Output the [x, y] coordinate of the center of the cell containing the given text.  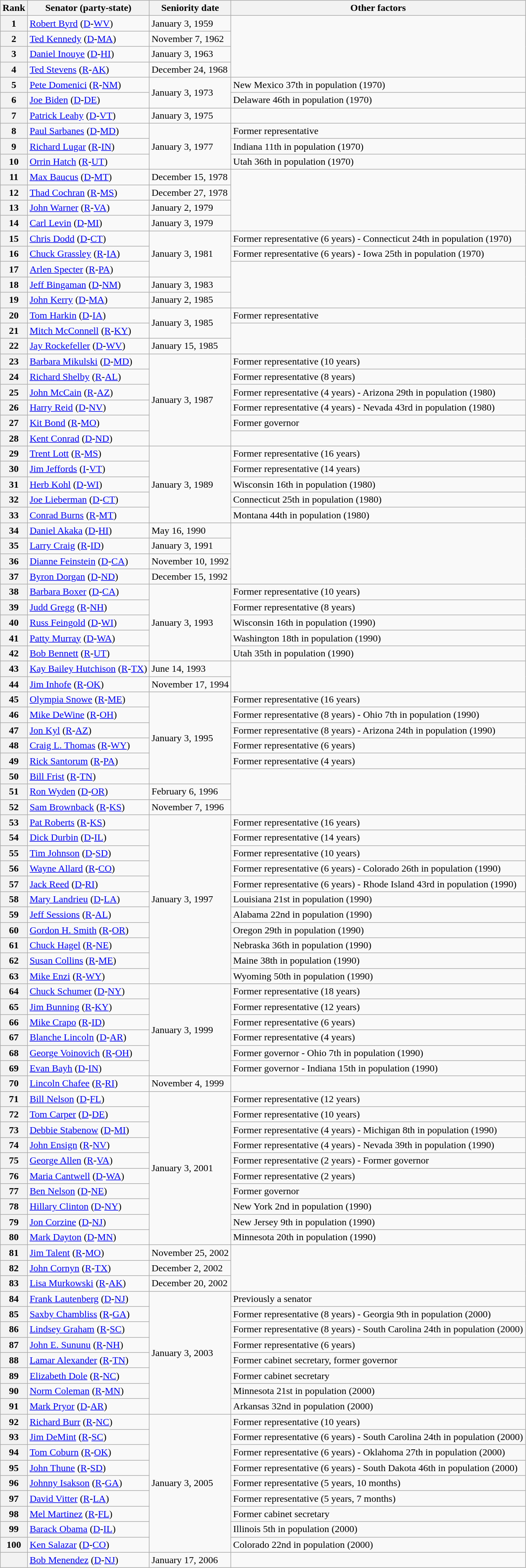
Bob Bennett (R-UT) [88, 653]
36 [14, 561]
January 17, 2006 [190, 1560]
84 [14, 1299]
29 [14, 454]
Kent Conrad (D-ND) [88, 438]
November 17, 1994 [190, 684]
Jim Inhofe (R-OK) [88, 684]
Mark Dayton (D-MN) [88, 1237]
92 [14, 1421]
88 [14, 1360]
Gordon H. Smith (R-OR) [88, 930]
43 [14, 669]
Joe Biden (D-DE) [88, 100]
70 [14, 1084]
Harry Reid (D-NV) [88, 407]
John Warner (R-VA) [88, 208]
Mark Pryor (D-AR) [88, 1406]
95 [14, 1468]
64 [14, 992]
Mike DeWine (R-OH) [88, 715]
Daniel Inouye (D-HI) [88, 54]
74 [14, 1145]
Jim Jeffords (I-VT) [88, 469]
December 24, 1968 [190, 69]
61 [14, 945]
38 [14, 592]
Patrick Leahy (D-VT) [88, 115]
Bill Nelson (D-FL) [88, 1099]
George Voinovich (R-OH) [88, 1053]
48 [14, 746]
January 3, 1991 [190, 546]
February 6, 1996 [190, 792]
January 3, 1981 [190, 254]
Former representative (4 years) - Nevada 39th in population (1990) [378, 1145]
Previously a senator [378, 1299]
47 [14, 730]
90 [14, 1391]
8 [14, 131]
6 [14, 100]
January 3, 2001 [190, 1168]
Craig L. Thomas (R-WY) [88, 746]
69 [14, 1068]
Seniority date [190, 8]
Jim Bunning (R-KY) [88, 1007]
Indiana 11th in population (1970) [378, 146]
49 [14, 761]
85 [14, 1314]
86 [14, 1329]
Chuck Schumer (D-NY) [88, 992]
62 [14, 961]
Rank [14, 8]
Mary Landrieu (D-LA) [88, 899]
77 [14, 1191]
94 [14, 1453]
40 [14, 623]
Johnny Isakson (R-GA) [88, 1483]
56 [14, 868]
Joe Lieberman (D-CT) [88, 500]
January 3, 1999 [190, 1030]
Ken Salazar (D-CO) [88, 1545]
Pat Roberts (R-KS) [88, 822]
25 [14, 392]
9 [14, 146]
Former representative (2 years) - Former governor [378, 1160]
45 [14, 700]
91 [14, 1406]
David Vitter (R-LA) [88, 1499]
Montana 44th in population (1980) [378, 515]
Former representative (6 years) - Iowa 25th in population (1970) [378, 254]
42 [14, 653]
Louisiana 21st in population (1990) [378, 899]
Jay Rockefeller (D-WV) [88, 346]
John Thune (R-SD) [88, 1468]
Jon Corzine (D-NJ) [88, 1222]
Alabama 22nd in population (1990) [378, 914]
Lindsey Graham (R-SC) [88, 1329]
December 15, 1992 [190, 576]
November 10, 1992 [190, 561]
100 [14, 1545]
18 [14, 285]
December 20, 2002 [190, 1283]
Former cabinet secretary, former governor [378, 1360]
Herb Kohl (D-WI) [88, 484]
34 [14, 530]
Bob Menendez (D-NJ) [88, 1560]
Carl Levin (D-MI) [88, 223]
January 3, 1977 [190, 146]
67 [14, 1038]
Lincoln Chafee (R-RI) [88, 1084]
79 [14, 1222]
Former representative (4 years) - Michigan 8th in population (1990) [378, 1130]
89 [14, 1375]
11 [14, 177]
Former representative (8 years) - South Carolina 24th in population (2000) [378, 1329]
Frank Lautenberg (D-NJ) [88, 1299]
Lamar Alexander (R-TN) [88, 1360]
93 [14, 1437]
19 [14, 300]
68 [14, 1053]
26 [14, 407]
24 [14, 377]
Former representative (6 years) - South Carolina 24th in population (2000) [378, 1437]
83 [14, 1283]
Chris Dodd (D-CT) [88, 239]
53 [14, 822]
Sam Brownback (R-KS) [88, 807]
Maria Cantwell (D-WA) [88, 1176]
January 3, 1959 [190, 23]
78 [14, 1207]
54 [14, 838]
November 7, 1962 [190, 39]
Kit Bond (R-MO) [88, 423]
Colorado 22nd in population (2000) [378, 1545]
Minnesota 20th in population (1990) [378, 1237]
Ben Nelson (D-NE) [88, 1191]
June 14, 1993 [190, 669]
Ted Stevens (R-AK) [88, 69]
50 [14, 776]
Richard Burr (R-NC) [88, 1421]
Former representative (8 years) - Arizona 24th in population (1990) [378, 730]
May 16, 1990 [190, 530]
January 3, 1963 [190, 54]
Former governor - Indiana 15th in population (1990) [378, 1068]
12 [14, 193]
January 2, 1979 [190, 208]
January 3, 1997 [190, 899]
75 [14, 1160]
John Kerry (D-MA) [88, 300]
Elizabeth Dole (R-NC) [88, 1375]
January 3, 1985 [190, 323]
17 [14, 269]
7 [14, 115]
Olympia Snowe (R-ME) [88, 700]
December 2, 2002 [190, 1268]
Barack Obama (D-IL) [88, 1529]
76 [14, 1176]
Connecticut 25th in population (1980) [378, 500]
Illinois 5th in population (2000) [378, 1529]
35 [14, 546]
Evan Bayh (D-IN) [88, 1068]
97 [14, 1499]
John McCain (R-AZ) [88, 392]
John Ensign (R-NV) [88, 1145]
96 [14, 1483]
59 [14, 914]
39 [14, 607]
Utah 36th in population (1970) [378, 161]
Paul Sarbanes (D-MD) [88, 131]
Orrin Hatch (R-UT) [88, 161]
December 15, 1978 [190, 177]
Wisconsin 16th in population (1990) [378, 623]
Wyoming 50th in population (1990) [378, 976]
Ted Kennedy (D-MA) [88, 39]
January 3, 1979 [190, 223]
44 [14, 684]
John Cornyn (R-TX) [88, 1268]
37 [14, 576]
41 [14, 638]
16 [14, 254]
58 [14, 899]
Jim Talent (R-MO) [88, 1253]
January 2, 1985 [190, 300]
Mitch McConnell (R-KY) [88, 331]
Former representative (6 years) - Oklahoma 27th in population (2000) [378, 1453]
10 [14, 161]
Delaware 46th in population (1970) [378, 100]
Richard Shelby (R-AL) [88, 377]
January 3, 1987 [190, 400]
January 3, 1995 [190, 738]
Former representative (6 years) - Connecticut 24th in population (1970) [378, 239]
60 [14, 930]
January 3, 1993 [190, 623]
New Mexico 37th in population (1970) [378, 85]
15 [14, 239]
Barbara Boxer (D-CA) [88, 592]
November 25, 2002 [190, 1253]
Tim Johnson (D-SD) [88, 853]
January 3, 1983 [190, 285]
80 [14, 1237]
Dick Durbin (D-IL) [88, 838]
13 [14, 208]
Dianne Feinstein (D-CA) [88, 561]
Russ Feingold (D-WI) [88, 623]
Arlen Specter (R-PA) [88, 269]
30 [14, 469]
November 4, 1999 [190, 1084]
Mel Martinez (R-FL) [88, 1514]
Robert Byrd (D-WV) [88, 23]
Wayne Allard (R-CO) [88, 868]
3 [14, 54]
14 [14, 223]
21 [14, 331]
73 [14, 1130]
Washington 18th in population (1990) [378, 638]
January 3, 1989 [190, 484]
Tom Carper (D-DE) [88, 1114]
Chuck Hagel (R-NE) [88, 945]
32 [14, 500]
Lisa Murkowski (R-AK) [88, 1283]
Mike Enzi (R-WY) [88, 976]
Patty Murray (D-WA) [88, 638]
82 [14, 1268]
Utah 35th in population (1990) [378, 653]
Arkansas 32nd in population (2000) [378, 1406]
Tom Harkin (D-IA) [88, 315]
Hillary Clinton (D-NY) [88, 1207]
55 [14, 853]
65 [14, 1007]
Wisconsin 16th in population (1980) [378, 484]
Former representative (8 years) - Ohio 7th in population (1990) [378, 715]
27 [14, 423]
George Allen (R-VA) [88, 1160]
81 [14, 1253]
Debbie Stabenow (D-MI) [88, 1130]
John E. Sununu (R-NH) [88, 1345]
Daniel Akaka (D-HI) [88, 530]
Conrad Burns (R-MT) [88, 515]
66 [14, 1022]
Pete Domenici (R-NM) [88, 85]
52 [14, 807]
New Jersey 9th in population (1990) [378, 1222]
Jim DeMint (R-SC) [88, 1437]
Jeff Bingaman (D-NM) [88, 285]
98 [14, 1514]
Former representative (4 years) - Nevada 43rd in population (1980) [378, 407]
1 [14, 23]
Former representative (8 years) - Georgia 9th in population (2000) [378, 1314]
January 3, 1973 [190, 92]
Minnesota 21st in population (2000) [378, 1391]
Jack Reed (D-RI) [88, 884]
5 [14, 85]
Larry Craig (R-ID) [88, 546]
Former representative (2 years) [378, 1176]
Barbara Mikulski (D-MD) [88, 361]
Former representative (5 years, 7 months) [378, 1499]
2 [14, 39]
Bill Frist (R-TN) [88, 776]
Jon Kyl (R-AZ) [88, 730]
January 3, 1975 [190, 115]
Richard Lugar (R-IN) [88, 146]
January 15, 1985 [190, 346]
January 3, 2005 [190, 1483]
51 [14, 792]
Mike Crapo (R-ID) [88, 1022]
Max Baucus (D-MT) [88, 177]
Former representative (5 years, 10 months) [378, 1483]
Senator (party-state) [88, 8]
Thad Cochran (R-MS) [88, 193]
Other factors [378, 8]
Nebraska 36th in population (1990) [378, 945]
January 3, 2003 [190, 1352]
99 [14, 1529]
Susan Collins (R-ME) [88, 961]
Former representative (18 years) [378, 992]
57 [14, 884]
December 27, 1978 [190, 193]
71 [14, 1099]
Maine 38th in population (1990) [378, 961]
Norm Coleman (R-MN) [88, 1391]
Saxby Chambliss (R-GA) [88, 1314]
Oregon 29th in population (1990) [378, 930]
Chuck Grassley (R-IA) [88, 254]
Former representative (4 years) - Arizona 29th in population (1980) [378, 392]
22 [14, 346]
New York 2nd in population (1990) [378, 1207]
Byron Dorgan (D-ND) [88, 576]
33 [14, 515]
Former representative (6 years) - Colorado 26th in population (1990) [378, 868]
November 7, 1996 [190, 807]
Ron Wyden (D-OR) [88, 792]
63 [14, 976]
Rick Santorum (R-PA) [88, 761]
23 [14, 361]
Judd Gregg (R-NH) [88, 607]
Former governor - Ohio 7th in population (1990) [378, 1053]
Tom Coburn (R-OK) [88, 1453]
Former representative (6 years) - Rhode Island 43rd in population (1990) [378, 884]
46 [14, 715]
Kay Bailey Hutchison (R-TX) [88, 669]
72 [14, 1114]
87 [14, 1345]
Jeff Sessions (R-AL) [88, 914]
31 [14, 484]
28 [14, 438]
4 [14, 69]
Trent Lott (R-MS) [88, 454]
20 [14, 315]
Former representative (6 years) - South Dakota 46th in population (2000) [378, 1468]
Blanche Lincoln (D-AR) [88, 1038]
